From the cell containing the given text, extract its center point as (X, Y) coordinate. 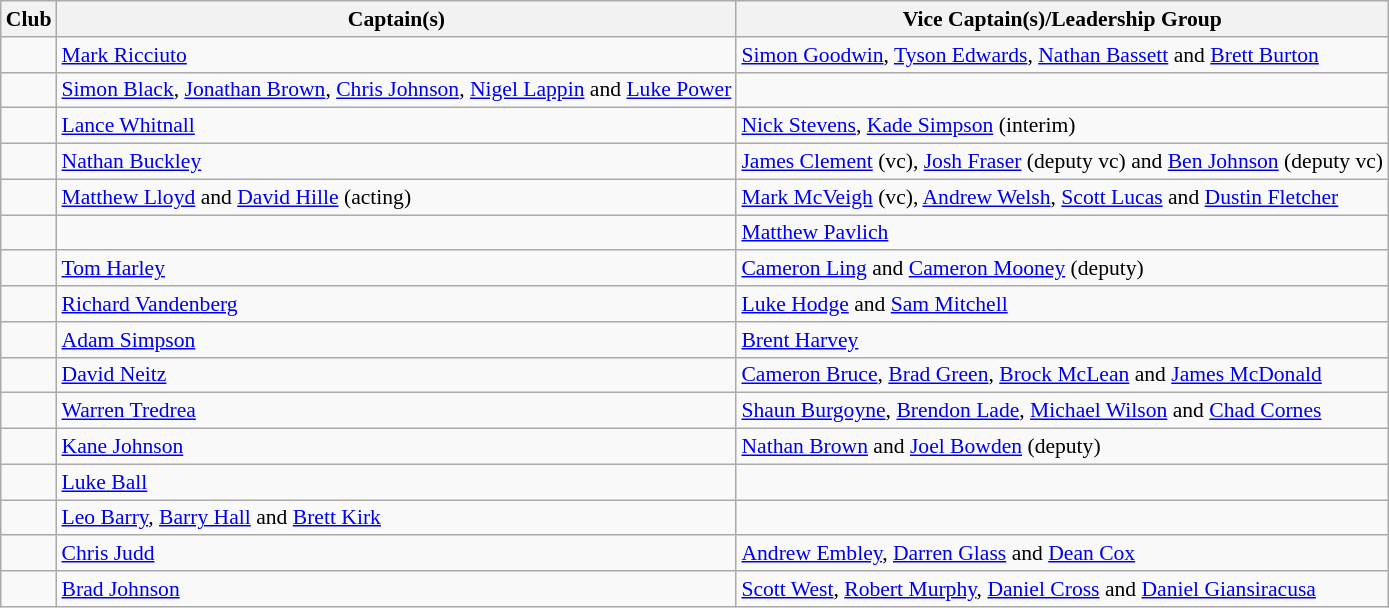
James Clement (vc), Josh Fraser (deputy vc) and Ben Johnson (deputy vc) (1062, 162)
Leo Barry, Barry Hall and Brett Kirk (396, 518)
Club (29, 19)
Andrew Embley, Darren Glass and Dean Cox (1062, 554)
Matthew Pavlich (1062, 233)
David Neitz (396, 375)
Brad Johnson (396, 589)
Scott West, Robert Murphy, Daniel Cross and Daniel Giansiracusa (1062, 589)
Richard Vandenberg (396, 304)
Cameron Bruce, Brad Green, Brock McLean and James McDonald (1062, 375)
Adam Simpson (396, 340)
Mark Ricciuto (396, 55)
Shaun Burgoyne, Brendon Lade, Michael Wilson and Chad Cornes (1062, 411)
Nick Stevens, Kade Simpson (interim) (1062, 126)
Warren Tredrea (396, 411)
Lance Whitnall (396, 126)
Brent Harvey (1062, 340)
Mark McVeigh (vc), Andrew Welsh, Scott Lucas and Dustin Fletcher (1062, 197)
Simon Black, Jonathan Brown, Chris Johnson, Nigel Lappin and Luke Power (396, 90)
Nathan Buckley (396, 162)
Cameron Ling and Cameron Mooney (deputy) (1062, 269)
Nathan Brown and Joel Bowden (deputy) (1062, 447)
Captain(s) (396, 19)
Tom Harley (396, 269)
Luke Ball (396, 482)
Vice Captain(s)/Leadership Group (1062, 19)
Matthew Lloyd and David Hille (acting) (396, 197)
Simon Goodwin, Tyson Edwards, Nathan Bassett and Brett Burton (1062, 55)
Kane Johnson (396, 447)
Luke Hodge and Sam Mitchell (1062, 304)
Chris Judd (396, 554)
